Identify which cell holds the provided text, then report its (x, y) central coordinate. 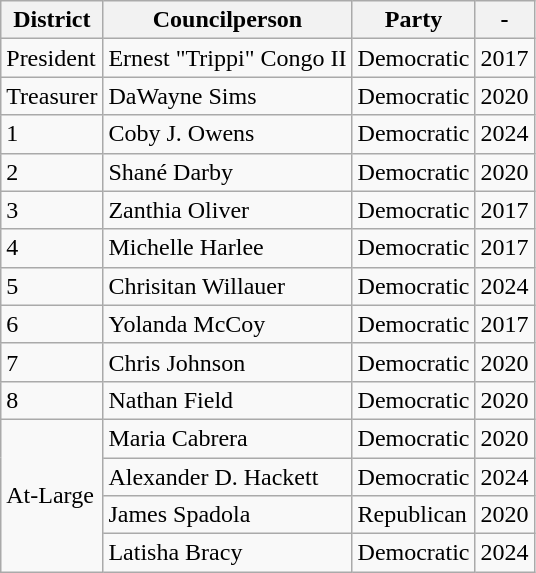
Treasurer (52, 96)
Coby J. Owens (228, 134)
Chris Johnson (228, 362)
Latisha Bracy (228, 553)
Maria Cabrera (228, 438)
Nathan Field (228, 400)
Alexander D. Hackett (228, 477)
5 (52, 286)
Michelle Harlee (228, 248)
Party (414, 20)
Yolanda McCoy (228, 324)
Ernest "Trippi" Congo II (228, 58)
Chrisitan Willauer (228, 286)
8 (52, 400)
4 (52, 248)
District (52, 20)
- (504, 20)
Zanthia Oliver (228, 210)
2 (52, 172)
Councilperson (228, 20)
DaWayne Sims (228, 96)
7 (52, 362)
Shané Darby (228, 172)
At-Large (52, 495)
James Spadola (228, 515)
President (52, 58)
1 (52, 134)
6 (52, 324)
3 (52, 210)
Republican (414, 515)
